Extract the [X, Y] coordinate from the center of the cell holding the provided text.  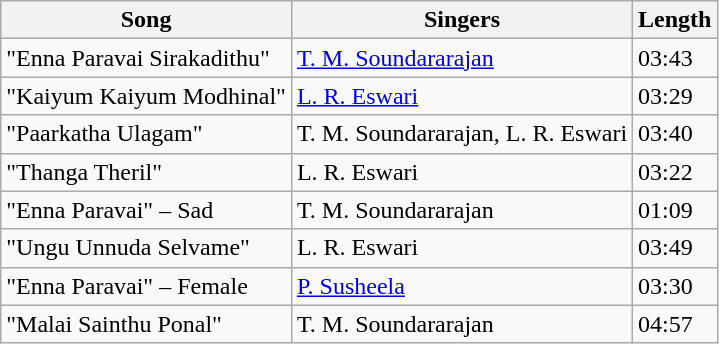
"Enna Paravai" – Female [146, 286]
T. M. Soundararajan, L. R. Eswari [462, 134]
"Enna Paravai" – Sad [146, 210]
03:22 [675, 172]
"Enna Paravai Sirakadithu" [146, 58]
03:49 [675, 248]
"Kaiyum Kaiyum Modhinal" [146, 96]
03:40 [675, 134]
Singers [462, 20]
Song [146, 20]
"Thanga Theril" [146, 172]
01:09 [675, 210]
03:43 [675, 58]
03:30 [675, 286]
03:29 [675, 96]
"Malai Sainthu Ponal" [146, 324]
"Paarkatha Ulagam" [146, 134]
04:57 [675, 324]
P. Susheela [462, 286]
Length [675, 20]
"Ungu Unnuda Selvame" [146, 248]
